Output the [X, Y] coordinate of the center of the cell containing the given text.  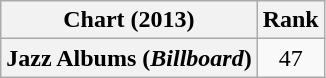
Jazz Albums (Billboard) [129, 58]
47 [290, 58]
Chart (2013) [129, 20]
Rank [290, 20]
